Output the [X, Y] coordinate of the center of the cell containing the given text.  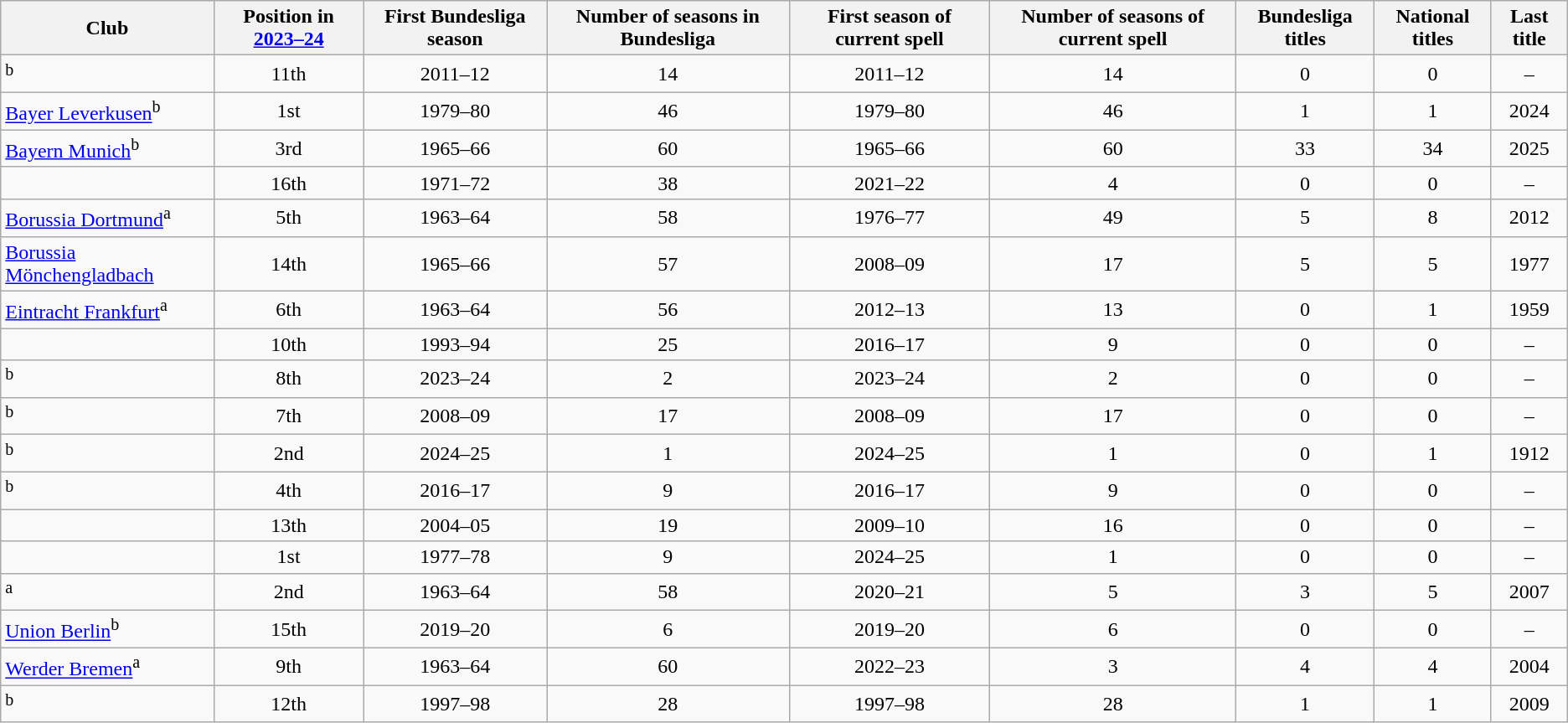
Position in 2023–24 [288, 28]
Bayer Leverkusenb [107, 111]
19 [668, 525]
Bundesliga titles [1305, 28]
13 [1113, 310]
National titles [1433, 28]
Borussia Mönchengladbach [107, 263]
2021–22 [890, 183]
Bayern Munichb [107, 149]
First season of current spell [890, 28]
First Bundesliga season [455, 28]
1993–94 [455, 344]
49 [1113, 218]
4th [288, 491]
15th [288, 630]
13th [288, 525]
5th [288, 218]
2020–21 [890, 591]
7th [288, 416]
2009–10 [890, 525]
a [107, 591]
38 [668, 183]
16th [288, 183]
11th [288, 74]
14th [288, 263]
10th [288, 344]
34 [1433, 149]
Number of seasons in Bundesliga [668, 28]
Club [107, 28]
Union Berlinb [107, 630]
6th [288, 310]
2012 [1529, 218]
2004 [1529, 667]
57 [668, 263]
12th [288, 704]
2022–23 [890, 667]
9th [288, 667]
2009 [1529, 704]
1976–77 [890, 218]
Werder Bremena [107, 667]
33 [1305, 149]
Borussia Dortmunda [107, 218]
25 [668, 344]
Last title [1529, 28]
3rd [288, 149]
8th [288, 379]
1971–72 [455, 183]
2024 [1529, 111]
2004–05 [455, 525]
1912 [1529, 454]
Eintracht Frankfurta [107, 310]
2025 [1529, 149]
2007 [1529, 591]
2012–13 [890, 310]
16 [1113, 525]
8 [1433, 218]
56 [668, 310]
1959 [1529, 310]
Number of seasons of current spell [1113, 28]
1977 [1529, 263]
1977–78 [455, 557]
